Detect which cell encompasses the target text, then output its (X, Y) center coordinate. 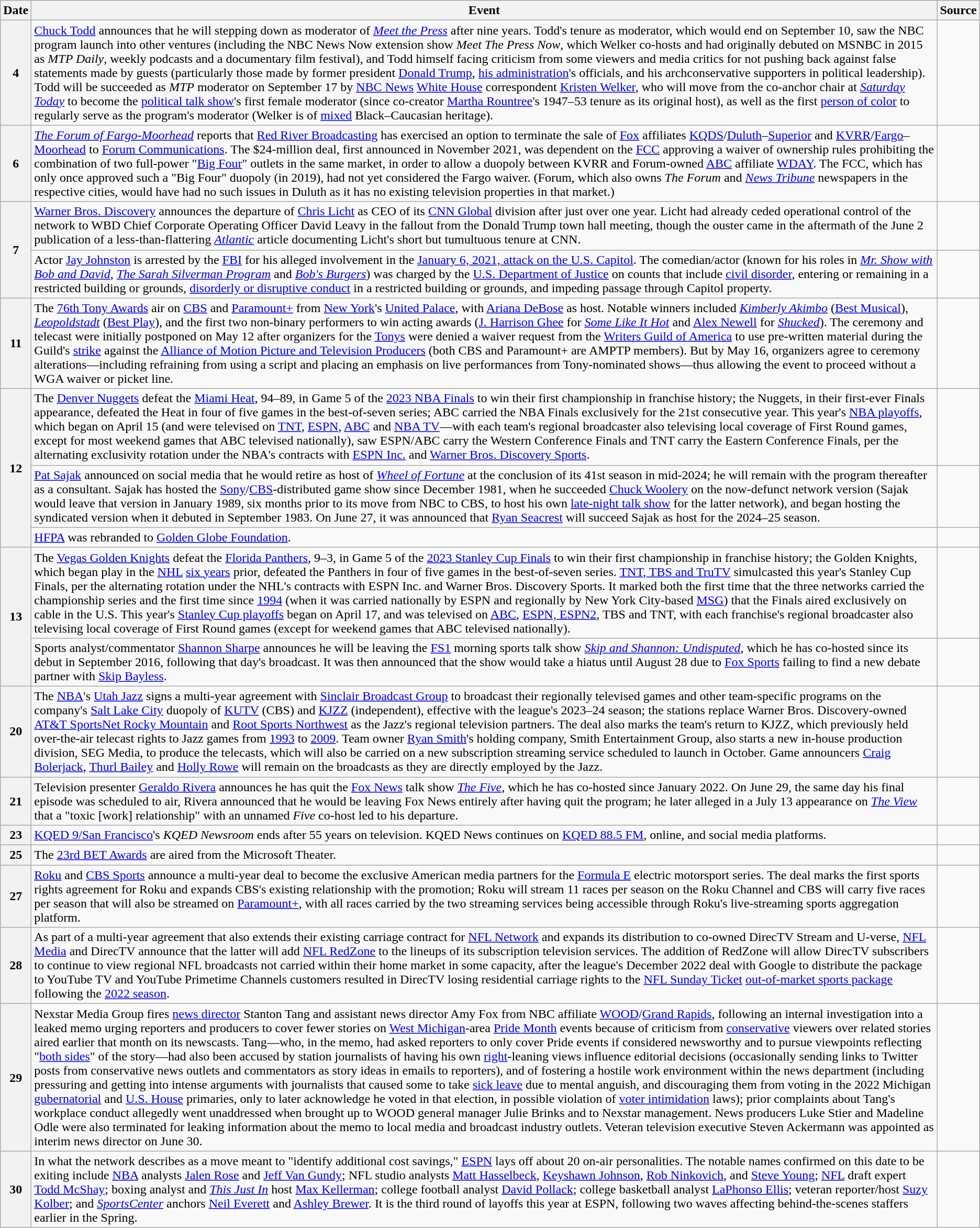
11 (16, 344)
The 23rd BET Awards are aired from the Microsoft Theater. (484, 855)
20 (16, 731)
25 (16, 855)
7 (16, 250)
13 (16, 617)
30 (16, 1189)
Date (16, 10)
23 (16, 835)
Event (484, 10)
Source (958, 10)
HFPA was rebranded to Golden Globe Foundation. (484, 537)
12 (16, 468)
27 (16, 897)
6 (16, 163)
29 (16, 1078)
4 (16, 73)
28 (16, 966)
KQED 9/San Francisco's KQED Newsroom ends after 55 years on television. KQED News continues on KQED 88.5 FM, online, and social media platforms. (484, 835)
21 (16, 801)
